Search for the cell housing the specified text and yield its (X, Y) center coordinate. 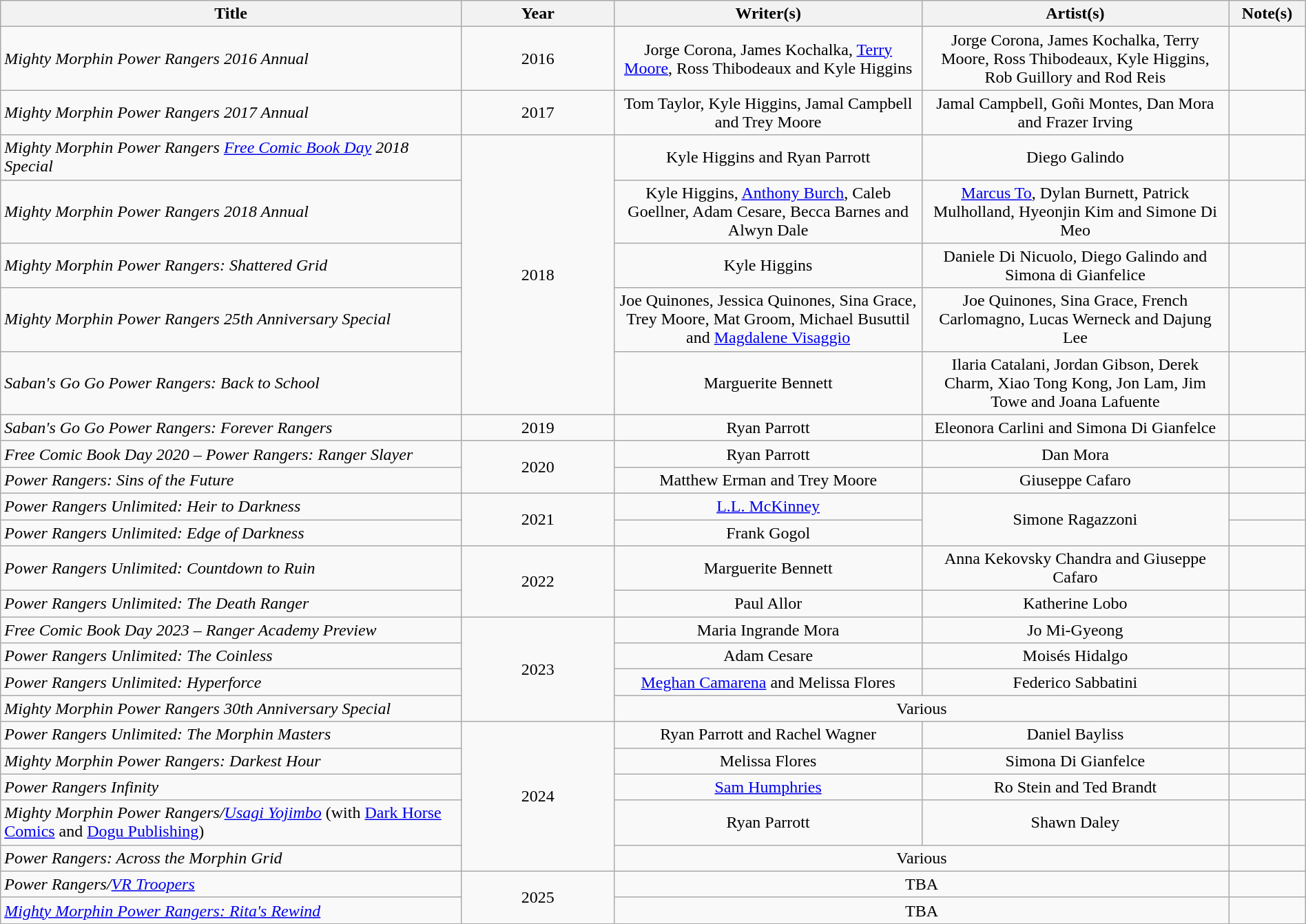
Ryan Parrott and Rachel Wagner (768, 735)
2023 (537, 669)
2016 (537, 59)
Giuseppe Cafaro (1075, 480)
Title (231, 14)
Saban's Go Go Power Rangers: Back to School (231, 383)
Kyle Higgins, Anthony Burch, Caleb Goellner, Adam Cesare, Becca Barnes and Alwyn Dale (768, 211)
Matthew Erman and Trey Moore (768, 480)
Note(s) (1267, 14)
Simone Ragazzoni (1075, 519)
Dan Mora (1075, 454)
Frank Gogol (768, 532)
Mighty Morphin Power Rangers 25th Anniversary Special (231, 319)
Free Comic Book Day 2020 – Power Rangers: Ranger Slayer (231, 454)
2021 (537, 519)
2017 (537, 113)
Federico Sabbatini (1075, 682)
Writer(s) (768, 14)
Power Rangers Unlimited: Hyperforce (231, 682)
Joe Quinones, Jessica Quinones, Sina Grace, Trey Moore, Mat Groom, Michael Busuttil and Magdalene Visaggio (768, 319)
Mighty Morphin Power Rangers: Darkest Hour (231, 761)
Joe Quinones, Sina Grace, French Carlomagno, Lucas Werneck and Dajung Lee (1075, 319)
2019 (537, 428)
Ilaria Catalani, Jordan Gibson, Derek Charm, Xiao Tong Kong, Jon Lam, Jim Towe and Joana Lafuente (1075, 383)
Mighty Morphin Power Rangers 2017 Annual (231, 113)
Power Rangers Infinity (231, 787)
Daniel Bayliss (1075, 735)
Kyle Higgins (768, 266)
Eleonora Carlini and Simona Di Gianfelce (1075, 428)
Adam Cesare (768, 656)
Melissa Flores (768, 761)
2020 (537, 467)
Mighty Morphin Power Rangers 2018 Annual (231, 211)
Power Rangers Unlimited: The Coinless (231, 656)
Moisés Hidalgo (1075, 656)
Mighty Morphin Power Rangers 2016 Annual (231, 59)
Simona Di Gianfelce (1075, 761)
Power Rangers Unlimited: The Morphin Masters (231, 735)
Year (537, 14)
2025 (537, 897)
Mighty Morphin Power Rangers: Rita's Rewind (231, 910)
Power Rangers: Across the Morphin Grid (231, 858)
Power Rangers Unlimited: Edge of Darkness (231, 532)
Jorge Corona, James Kochalka, Terry Moore, Ross Thibodeaux, Kyle Higgins, Rob Guillory and Rod Reis (1075, 59)
Shawn Daley (1075, 822)
Diego Galindo (1075, 157)
L.L. McKinney (768, 506)
Jo Mi-Gyeong (1075, 630)
Meghan Camarena and Melissa Flores (768, 682)
2018 (537, 275)
Maria Ingrande Mora (768, 630)
Ro Stein and Ted Brandt (1075, 787)
Sam Humphries (768, 787)
Power Rangers/VR Troopers (231, 884)
Mighty Morphin Power Rangers: Shattered Grid (231, 266)
Marcus To, Dylan Burnett, Patrick Mulholland, Hyeonjin Kim and Simone Di Meo (1075, 211)
2022 (537, 581)
Kyle Higgins and Ryan Parrott (768, 157)
Jorge Corona, James Kochalka, Terry Moore, Ross Thibodeaux and Kyle Higgins (768, 59)
Tom Taylor, Kyle Higgins, Jamal Campbell and Trey Moore (768, 113)
Saban's Go Go Power Rangers: Forever Rangers (231, 428)
Anna Kekovsky Chandra and Giuseppe Cafaro (1075, 569)
Mighty Morphin Power Rangers 30th Anniversary Special (231, 708)
Power Rangers Unlimited: Heir to Darkness (231, 506)
Mighty Morphin Power Rangers Free Comic Book Day 2018 Special (231, 157)
2024 (537, 796)
Free Comic Book Day 2023 – Ranger Academy Preview (231, 630)
Jamal Campbell, Goñi Montes, Dan Mora and Frazer Irving (1075, 113)
Artist(s) (1075, 14)
Power Rangers Unlimited: Countdown to Ruin (231, 569)
Mighty Morphin Power Rangers/Usagi Yojimbo (with Dark Horse Comics and Dogu Publishing) (231, 822)
Power Rangers Unlimited: The Death Ranger (231, 604)
Paul Allor (768, 604)
Daniele Di Nicuolo, Diego Galindo and Simona di Gianfelice (1075, 266)
Katherine Lobo (1075, 604)
Power Rangers: Sins of the Future (231, 480)
